From the cell containing the given text, extract its center point as [X, Y] coordinate. 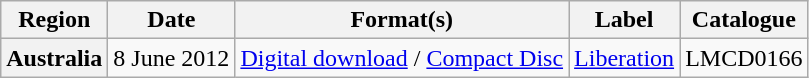
Format(s) [402, 20]
Catalogue [744, 20]
Date [172, 20]
Region [54, 20]
Australia [54, 58]
8 June 2012 [172, 58]
Label [624, 20]
Liberation [624, 58]
LMCD0166 [744, 58]
Digital download / Compact Disc [402, 58]
